Provide the (X, Y) coordinate of the cell's center where the given text is located.  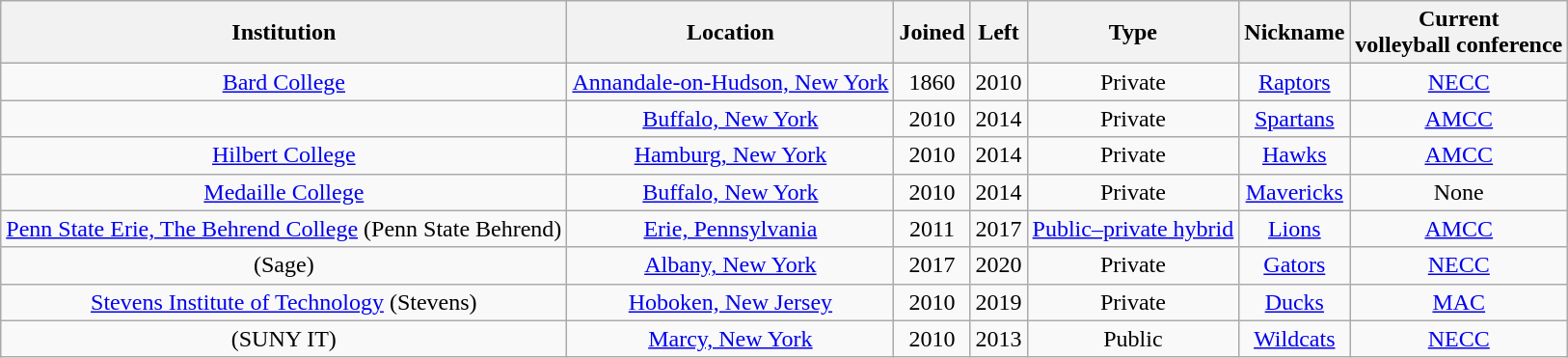
Type (1133, 33)
Hilbert College (284, 155)
Hawks (1294, 155)
Currentvolleyball conference (1459, 33)
Location (731, 33)
Gators (1294, 265)
Lions (1294, 229)
Mavericks (1294, 192)
Annandale-on-Hudson, New York (731, 82)
1860 (932, 82)
Left (999, 33)
Public (1133, 339)
Medaille College (284, 192)
Hoboken, New Jersey (731, 302)
Spartans (1294, 119)
Raptors (1294, 82)
Nickname (1294, 33)
None (1459, 192)
Public–private hybrid (1133, 229)
Stevens Institute of Technology (Stevens) (284, 302)
2019 (999, 302)
(Sage) (284, 265)
Bard College (284, 82)
Albany, New York (731, 265)
Joined (932, 33)
Hamburg, New York (731, 155)
MAC (1459, 302)
Marcy, New York (731, 339)
Erie, Pennsylvania (731, 229)
Institution (284, 33)
2020 (999, 265)
2013 (999, 339)
Penn State Erie, The Behrend College (Penn State Behrend) (284, 229)
2011 (932, 229)
Wildcats (1294, 339)
(SUNY IT) (284, 339)
Ducks (1294, 302)
